For the text-containing cell, return its midpoint in (X, Y) coordinate format. 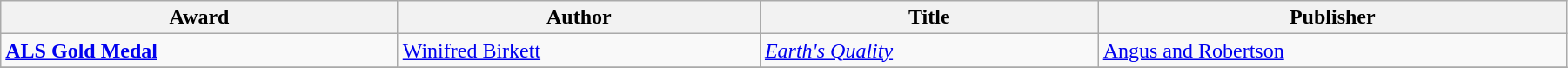
Publisher (1332, 17)
Earth's Quality (929, 51)
Title (929, 17)
Winifred Birkett (579, 51)
Author (579, 17)
ALS Gold Medal (199, 51)
Award (199, 17)
Angus and Robertson (1332, 51)
